Pinpoint the cell where the given text exists, returning its [x, y] midpoint coordinate. 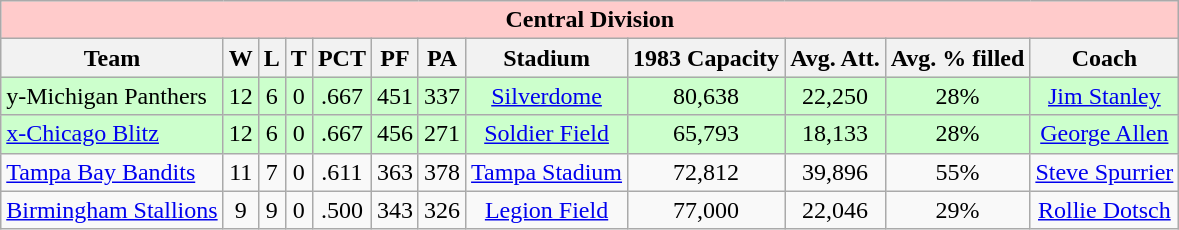
Soldier Field [547, 134]
Birmingham Stallions [112, 210]
Avg. % filled [958, 58]
65,793 [706, 134]
Tampa Stadium [547, 172]
George Allen [1104, 134]
11 [240, 172]
72,812 [706, 172]
77,000 [706, 210]
Avg. Att. [836, 58]
18,133 [836, 134]
326 [442, 210]
343 [394, 210]
451 [394, 96]
Coach [1104, 58]
PCT [342, 58]
.500 [342, 210]
Jim Stanley [1104, 96]
80,638 [706, 96]
456 [394, 134]
Steve Spurrier [1104, 172]
Rollie Dotsch [1104, 210]
PF [394, 58]
T [298, 58]
55% [958, 172]
22,046 [836, 210]
W [240, 58]
PA [442, 58]
Tampa Bay Bandits [112, 172]
L [272, 58]
Central Division [590, 20]
363 [394, 172]
29% [958, 210]
22,250 [836, 96]
.611 [342, 172]
x-Chicago Blitz [112, 134]
Silverdome [547, 96]
271 [442, 134]
Team [112, 58]
7 [272, 172]
337 [442, 96]
Stadium [547, 58]
39,896 [836, 172]
378 [442, 172]
1983 Capacity [706, 58]
Legion Field [547, 210]
y-Michigan Panthers [112, 96]
